Identify which cell holds the provided text, then report its [x, y] central coordinate. 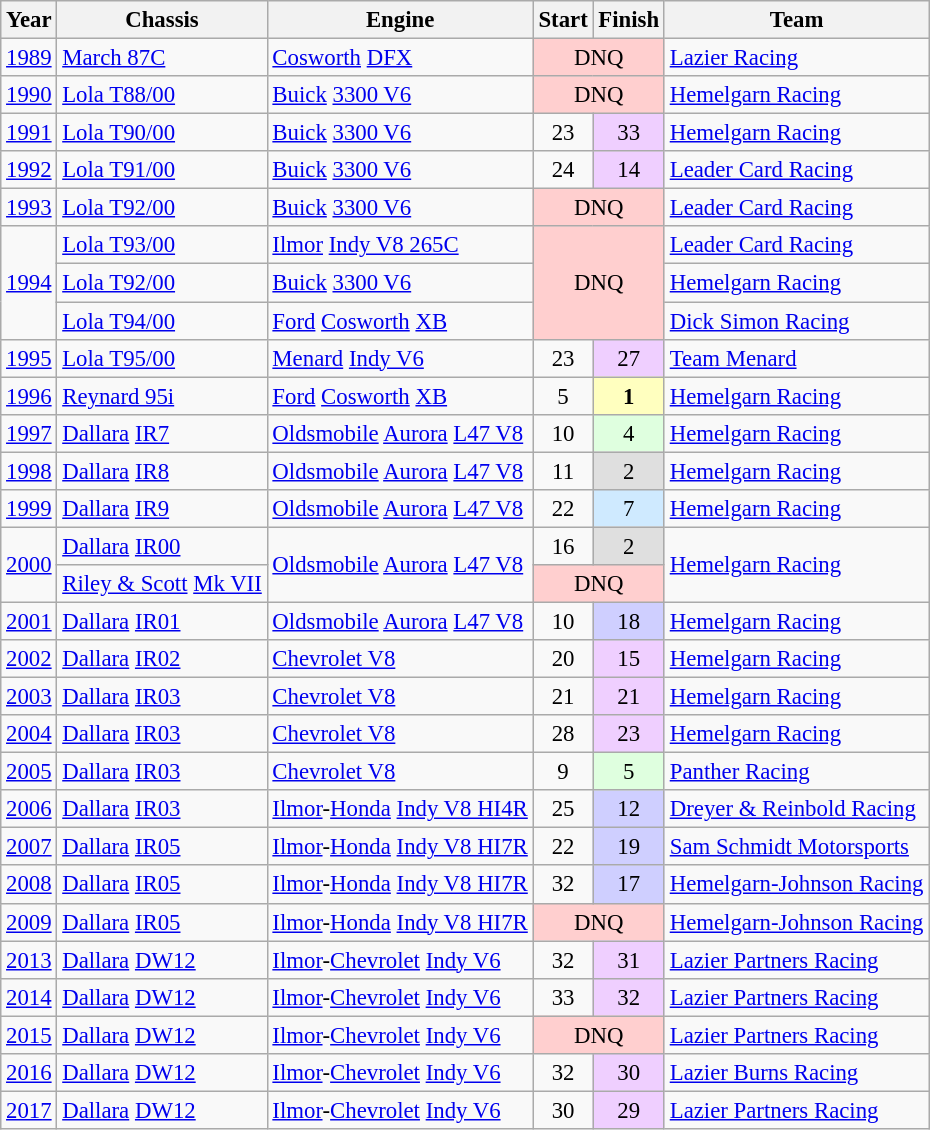
2008 [29, 885]
Lola T94/00 [162, 321]
28 [563, 734]
Start [563, 20]
15 [628, 659]
Reynard 95i [162, 396]
Finish [628, 20]
Dallara IR02 [162, 659]
1994 [29, 282]
Engine [400, 20]
Lola T90/00 [162, 133]
1999 [29, 509]
2009 [29, 922]
2000 [29, 564]
25 [563, 809]
4 [628, 433]
Riley & Scott Mk VII [162, 584]
2013 [29, 960]
27 [628, 358]
2006 [29, 809]
2017 [29, 1110]
Chassis [162, 20]
2004 [29, 734]
2016 [29, 1073]
1995 [29, 358]
Cosworth DFX [400, 58]
Lola T93/00 [162, 245]
1 [628, 396]
1998 [29, 471]
1990 [29, 95]
Ilmor Indy V8 265C [400, 245]
9 [563, 772]
Dreyer & Reinbold Racing [796, 809]
16 [563, 546]
Dallara IR7 [162, 433]
Lazier Racing [796, 58]
Panther Racing [796, 772]
Lola T95/00 [162, 358]
Menard Indy V6 [400, 358]
1996 [29, 396]
Lola T91/00 [162, 170]
1989 [29, 58]
2002 [29, 659]
7 [628, 509]
1991 [29, 133]
12 [628, 809]
Dallara IR9 [162, 509]
Sam Schmidt Motorsports [796, 847]
17 [628, 885]
31 [628, 960]
14 [628, 170]
Year [29, 20]
1993 [29, 208]
2003 [29, 697]
18 [628, 621]
2015 [29, 1035]
2001 [29, 621]
19 [628, 847]
Team [796, 20]
Lazier Burns Racing [796, 1073]
29 [628, 1110]
20 [563, 659]
Ilmor-Honda Indy V8 HI4R [400, 809]
Lola T88/00 [162, 95]
1997 [29, 433]
March 87C [162, 58]
Dallara IR8 [162, 471]
1992 [29, 170]
11 [563, 471]
24 [563, 170]
Dick Simon Racing [796, 321]
Dallara IR00 [162, 546]
2014 [29, 997]
Dallara IR01 [162, 621]
2005 [29, 772]
Team Menard [796, 358]
2007 [29, 847]
